Scan for the cell matching the given text and deliver its (X, Y) coordinate at center. 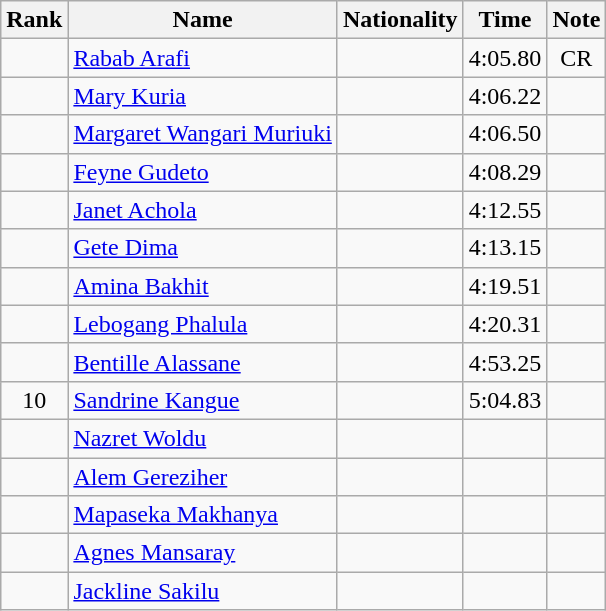
Agnes Mansaray (203, 553)
Feyne Gudeto (203, 172)
Sandrine Kangue (203, 400)
Nationality (400, 20)
4:06.50 (505, 134)
Jackline Sakilu (203, 591)
4:06.22 (505, 96)
Gete Dima (203, 248)
Amina Bakhit (203, 286)
Mary Kuria (203, 96)
Margaret Wangari Muriuki (203, 134)
Time (505, 20)
4:19.51 (505, 286)
Note (576, 20)
Mapaseka Makhanya (203, 515)
4:13.15 (505, 248)
4:12.55 (505, 210)
4:53.25 (505, 362)
Rank (34, 20)
5:04.83 (505, 400)
10 (34, 400)
Rabab Arafi (203, 58)
Alem Gereziher (203, 477)
4:08.29 (505, 172)
Lebogang Phalula (203, 324)
4:05.80 (505, 58)
Janet Achola (203, 210)
Name (203, 20)
Nazret Woldu (203, 438)
CR (576, 58)
4:20.31 (505, 324)
Bentille Alassane (203, 362)
